Search for the cell housing the specified text and yield its (X, Y) center coordinate. 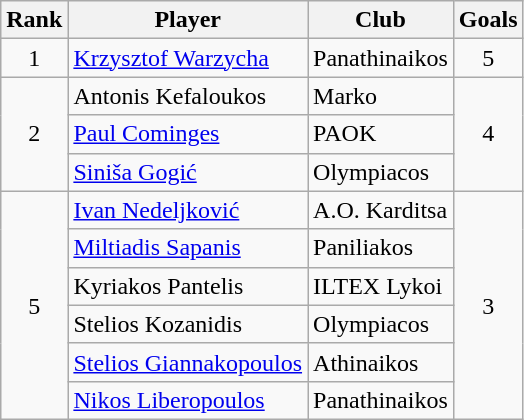
3 (488, 305)
Antonis Kefaloukos (188, 96)
A.O. Karditsa (381, 210)
2 (34, 134)
Kyriakos Pantelis (188, 286)
Ivan Nedeljković (188, 210)
ILTEX Lykoi (381, 286)
Krzysztof Warzycha (188, 58)
Club (381, 20)
Stelios Giannakopoulos (188, 362)
Rank (34, 20)
Athinaikos (381, 362)
Player (188, 20)
Marko (381, 96)
Goals (488, 20)
Siniša Gogić (188, 172)
Miltiadis Sapanis (188, 248)
Paul Cominges (188, 134)
Stelios Kozanidis (188, 324)
Nikos Liberopoulos (188, 400)
PAOK (381, 134)
4 (488, 134)
1 (34, 58)
Paniliakos (381, 248)
